Output the (X, Y) coordinate of the center of the cell containing the given text.  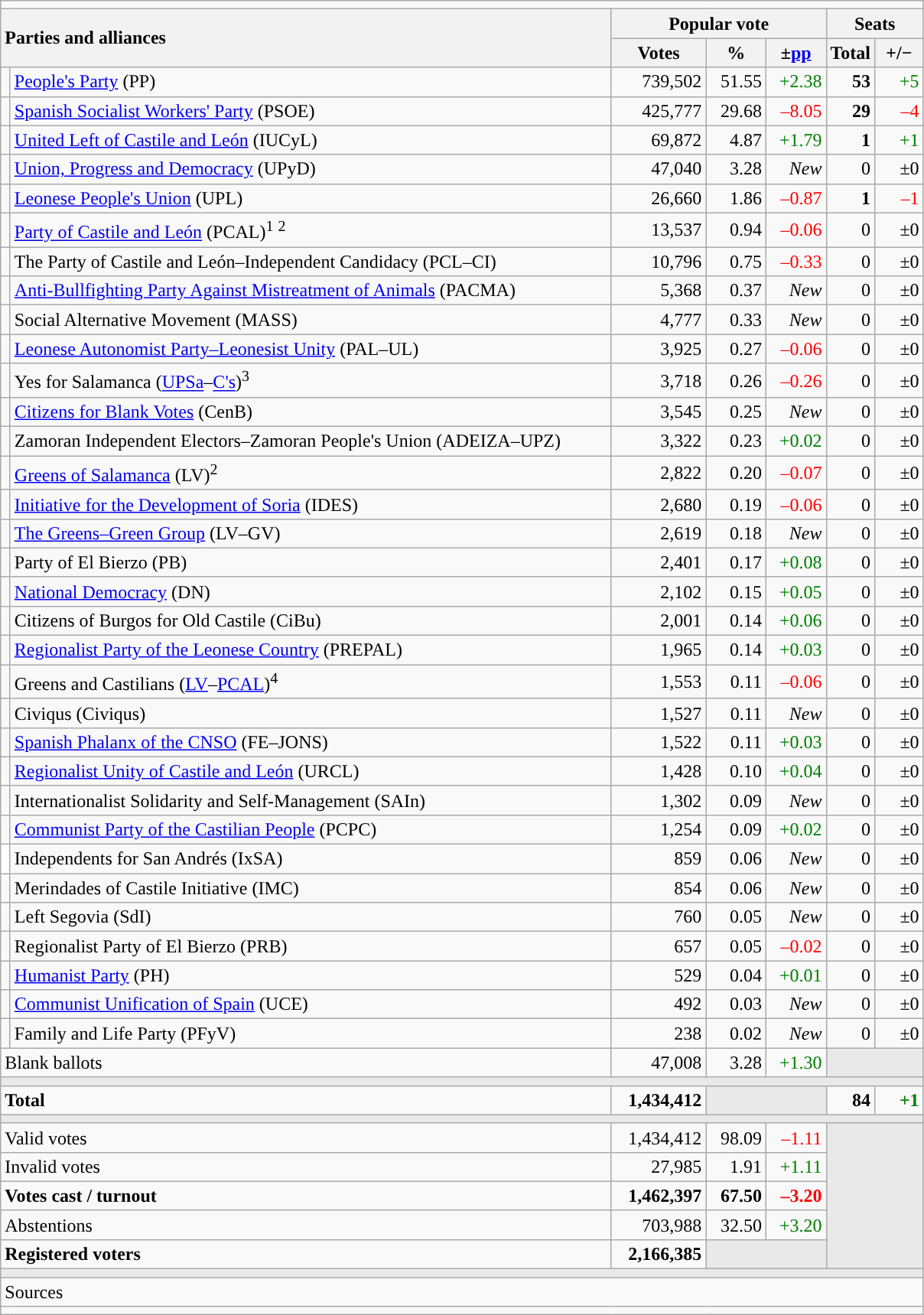
3,545 (659, 412)
People's Party (PP) (311, 82)
–0.02 (795, 946)
26,660 (659, 198)
0.03 (736, 1004)
0.75 (736, 262)
Left Segovia (SdI) (311, 917)
Seats (875, 24)
+0.01 (795, 975)
13,537 (659, 229)
Popular vote (719, 24)
Spanish Socialist Workers' Party (PSOE) (311, 111)
Sources (462, 1292)
+3.20 (795, 1225)
27,985 (659, 1167)
1,965 (659, 650)
The Greens–Green Group (LV–GV) (311, 533)
1,527 (659, 713)
–8.05 (795, 111)
67.50 (736, 1196)
Communist Unification of Spain (UCE) (311, 1004)
Valid votes (306, 1138)
238 (659, 1033)
0.94 (736, 229)
1.91 (736, 1167)
Independents for San Andrés (IxSA) (311, 859)
2,102 (659, 591)
+1.79 (795, 140)
+0.06 (795, 621)
492 (659, 1004)
Invalid votes (306, 1167)
National Democracy (DN) (311, 591)
739,502 (659, 82)
0.10 (736, 771)
–4 (900, 111)
2,822 (659, 473)
2,001 (659, 621)
+2.38 (795, 82)
1,428 (659, 771)
3,925 (659, 349)
29 (851, 111)
0.20 (736, 473)
Citizens for Blank Votes (CenB) (311, 412)
Blank ballots (306, 1063)
Union, Progress and Democracy (UPyD) (311, 169)
–1 (900, 198)
2,166,385 (659, 1254)
1,302 (659, 800)
1.86 (736, 198)
Parties and alliances (306, 38)
425,777 (659, 111)
+1.11 (795, 1167)
5,368 (659, 291)
+5 (900, 82)
Regionalist Party of the Leonese Country (PREPAL) (311, 650)
+/− (900, 53)
1,522 (659, 742)
1,462,397 (659, 1196)
859 (659, 859)
0.23 (736, 441)
2,401 (659, 562)
4.87 (736, 140)
Party of Castile and León (PCAL)1 2 (311, 229)
0.15 (736, 591)
Communist Party of the Castilian People (PCPC) (311, 829)
29.68 (736, 111)
Party of El Bierzo (PB) (311, 562)
Internationalist Solidarity and Self-Management (SAIn) (311, 800)
+0.04 (795, 771)
84 (851, 1100)
0.19 (736, 504)
0.26 (736, 381)
Social Alternative Movement (MASS) (311, 320)
Humanist Party (PH) (311, 975)
53 (851, 82)
Votes cast / turnout (306, 1196)
Civiqus (Civiqus) (311, 713)
–0.33 (795, 262)
–1.11 (795, 1138)
–0.26 (795, 381)
+1.30 (795, 1063)
United Left of Castile and León (IUCyL) (311, 140)
Greens of Salamanca (LV)2 (311, 473)
4,777 (659, 320)
0.02 (736, 1033)
Merindades of Castile Initiative (IMC) (311, 888)
760 (659, 917)
47,040 (659, 169)
0.18 (736, 533)
Zamoran Independent Electors–Zamoran People's Union (ADEIZA–UPZ) (311, 441)
Registered voters (306, 1254)
+0.05 (795, 591)
–0.07 (795, 473)
69,872 (659, 140)
Regionalist Unity of Castile and León (URCL) (311, 771)
Anti-Bullfighting Party Against Mistreatment of Animals (PACMA) (311, 291)
703,988 (659, 1225)
98.09 (736, 1138)
–3.20 (795, 1196)
Votes (659, 53)
529 (659, 975)
Family and Life Party (PFyV) (311, 1033)
657 (659, 946)
Spanish Phalanx of the CNSO (FE–JONS) (311, 742)
10,796 (659, 262)
47,008 (659, 1063)
0.17 (736, 562)
0.27 (736, 349)
0.37 (736, 291)
1,254 (659, 829)
51.55 (736, 82)
Abstentions (306, 1225)
3,718 (659, 381)
0.33 (736, 320)
854 (659, 888)
Yes for Salamanca (UPSa–C's)3 (311, 381)
% (736, 53)
0.25 (736, 412)
Citizens of Burgos for Old Castile (CiBu) (311, 621)
Regionalist Party of El Bierzo (PRB) (311, 946)
Greens and Castilians (LV–PCAL)4 (311, 682)
±pp (795, 53)
Leonese People's Union (UPL) (311, 198)
+0.08 (795, 562)
32.50 (736, 1225)
Initiative for the Development of Soria (IDES) (311, 504)
The Party of Castile and León–Independent Candidacy (PCL–CI) (311, 262)
1,553 (659, 682)
2,619 (659, 533)
–0.87 (795, 198)
2,680 (659, 504)
3,322 (659, 441)
0.04 (736, 975)
Leonese Autonomist Party–Leonesist Unity (PAL–UL) (311, 349)
